Return the [x, y] coordinate for the center point of the cell that contains the specified text.  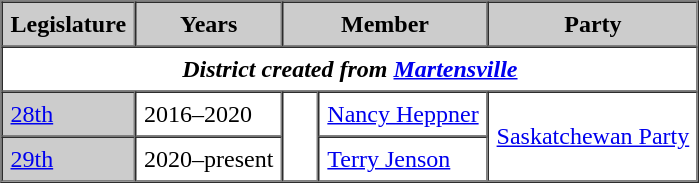
Party [594, 24]
District created from Martensville [350, 68]
Saskatchewan Party [594, 137]
29th [69, 158]
Terry Jenson [402, 158]
Nancy Heppner [402, 114]
Legislature [69, 24]
28th [69, 114]
2016–2020 [208, 114]
Years [208, 24]
Member [384, 24]
2020–present [208, 158]
